Search for the cell housing the specified text and yield its (X, Y) center coordinate. 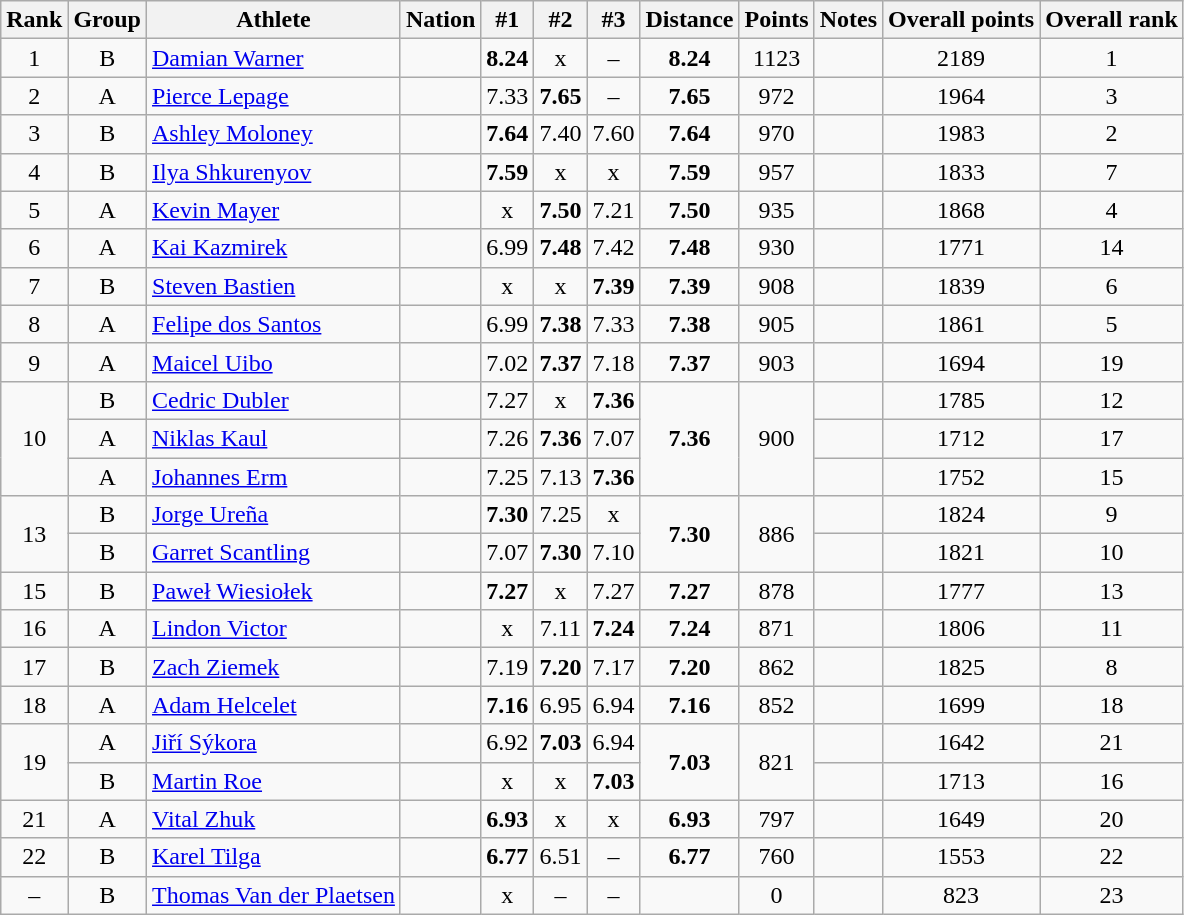
Thomas Van der Plaetsen (274, 895)
1806 (962, 629)
Martin Roe (274, 781)
1694 (962, 362)
1821 (962, 553)
970 (776, 134)
1964 (962, 96)
Karel Tilga (274, 857)
1553 (962, 857)
6.92 (508, 743)
Rank (34, 20)
#1 (508, 20)
871 (776, 629)
Johannes Erm (274, 477)
6.51 (560, 857)
903 (776, 362)
905 (776, 324)
797 (776, 819)
Kevin Mayer (274, 210)
908 (776, 286)
Nation (440, 20)
6.95 (560, 705)
0 (776, 895)
1712 (962, 438)
Vital Zhuk (274, 819)
Damian Warner (274, 58)
Niklas Kaul (274, 438)
7.26 (508, 438)
2189 (962, 58)
1983 (962, 134)
11 (1112, 629)
972 (776, 96)
1777 (962, 591)
886 (776, 534)
957 (776, 172)
20 (1112, 819)
1752 (962, 477)
Ilya Shkurenyov (274, 172)
1771 (962, 248)
Pierce Lepage (274, 96)
821 (776, 762)
Ashley Moloney (274, 134)
#3 (614, 20)
7.19 (508, 667)
Garret Scantling (274, 553)
#2 (560, 20)
935 (776, 210)
Lindon Victor (274, 629)
14 (1112, 248)
Kai Kazmirek (274, 248)
Zach Ziemek (274, 667)
7.02 (508, 362)
Athlete (274, 20)
Distance (690, 20)
900 (776, 438)
1824 (962, 515)
1785 (962, 400)
852 (776, 705)
1839 (962, 286)
Paweł Wiesiołek (274, 591)
1868 (962, 210)
7.11 (560, 629)
1833 (962, 172)
7.42 (614, 248)
823 (962, 895)
7.60 (614, 134)
Maicel Uibo (274, 362)
Felipe dos Santos (274, 324)
Overall rank (1112, 20)
23 (1112, 895)
1699 (962, 705)
Jiří Sýkora (274, 743)
1713 (962, 781)
7.10 (614, 553)
Cedric Dubler (274, 400)
Points (776, 20)
7.21 (614, 210)
7.13 (560, 477)
Overall points (962, 20)
930 (776, 248)
Notes (848, 20)
1825 (962, 667)
878 (776, 591)
1649 (962, 819)
760 (776, 857)
862 (776, 667)
Jorge Ureña (274, 515)
7.18 (614, 362)
7.40 (560, 134)
Adam Helcelet (274, 705)
1642 (962, 743)
12 (1112, 400)
1123 (776, 58)
7.17 (614, 667)
Steven Bastien (274, 286)
1861 (962, 324)
Group (108, 20)
